Locate the cell with the specified text and output its (x, y) center coordinate. 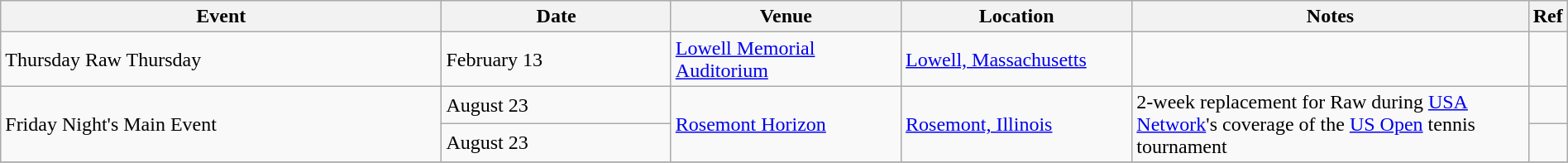
Friday Night's Main Event (222, 124)
Location (1017, 17)
Date (556, 17)
Ref (1548, 17)
Rosemont, Illinois (1017, 124)
Notes (1330, 17)
2-week replacement for Raw during USA Network's coverage of the US Open tennis tournament (1330, 124)
Lowell Memorial Auditorium (786, 60)
Lowell, Massachusetts (1017, 60)
Rosemont Horizon (786, 124)
Venue (786, 17)
Thursday Raw Thursday (222, 60)
February 13 (556, 60)
Event (222, 17)
